Determine the (x, y) coordinate at the center of the cell enclosing the given text.  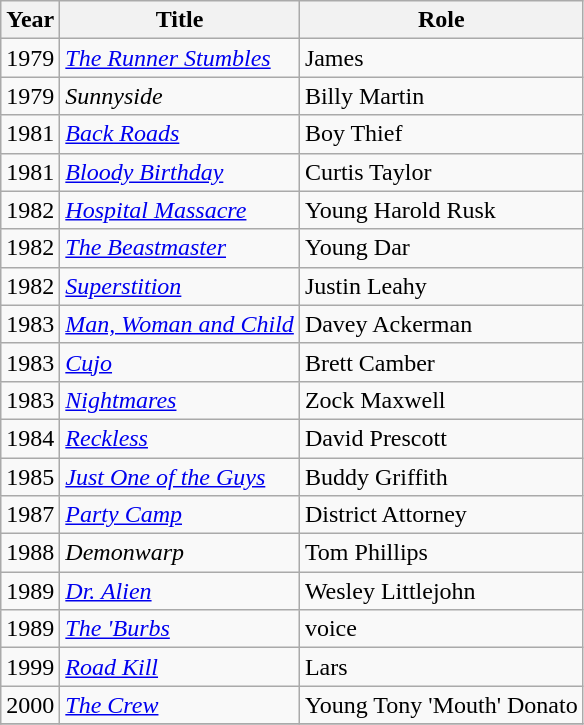
James (441, 58)
Man, Woman and Child (180, 324)
Road Kill (180, 667)
Reckless (180, 438)
Buddy Griffith (441, 477)
The Beastmaster (180, 248)
Nightmares (180, 400)
Superstition (180, 286)
Curtis Taylor (441, 172)
Brett Camber (441, 362)
Party Camp (180, 515)
The Crew (180, 705)
Just One of the Guys (180, 477)
1987 (30, 515)
Justin Leahy (441, 286)
Lars (441, 667)
Hospital Massacre (180, 210)
District Attorney (441, 515)
Bloody Birthday (180, 172)
Wesley Littlejohn (441, 591)
Young Harold Rusk (441, 210)
1985 (30, 477)
Zock Maxwell (441, 400)
voice (441, 629)
Sunnyside (180, 96)
2000 (30, 705)
Boy Thief (441, 134)
David Prescott (441, 438)
Young Dar (441, 248)
Davey Ackerman (441, 324)
1988 (30, 553)
1984 (30, 438)
Cujo (180, 362)
Year (30, 20)
Demonwarp (180, 553)
1999 (30, 667)
Back Roads (180, 134)
Billy Martin (441, 96)
The 'Burbs (180, 629)
Tom Phillips (441, 553)
The Runner Stumbles (180, 58)
Young Tony 'Mouth' Donato (441, 705)
Role (441, 20)
Dr. Alien (180, 591)
Title (180, 20)
